Return the (x, y) coordinate for the center point of the cell that contains the specified text.  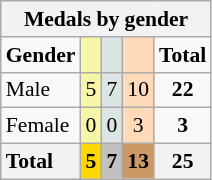
Female (41, 126)
Medals by gender (106, 19)
22 (182, 90)
Male (41, 90)
10 (138, 90)
13 (138, 162)
25 (182, 162)
Gender (41, 55)
